From the cell containing the given text, extract its center point as (x, y) coordinate. 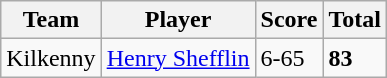
Score (289, 20)
Total (355, 20)
83 (355, 58)
6-65 (289, 58)
Kilkenny (51, 58)
Henry Shefflin (178, 58)
Player (178, 20)
Team (51, 20)
